Capture the cell that displays the provided text and extract its [X, Y] central coordinate. 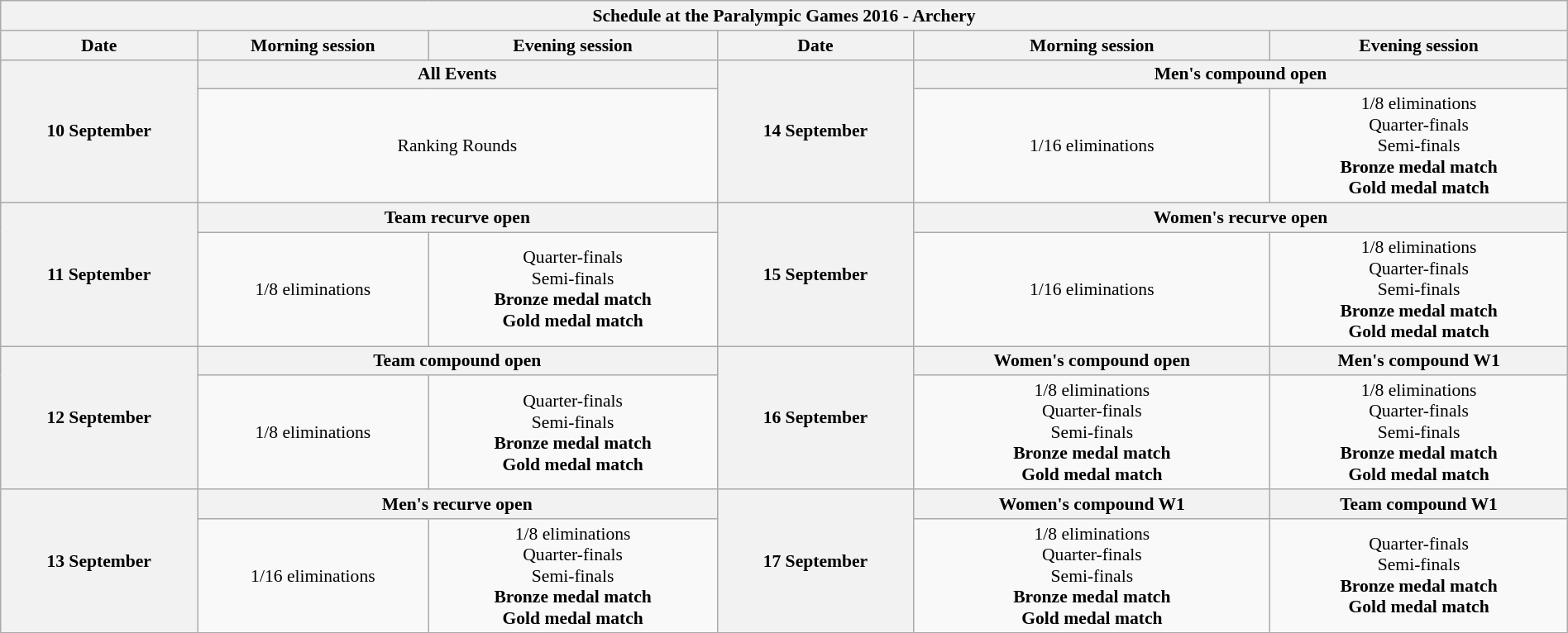
Team recurve open [457, 218]
Men's recurve open [457, 504]
Team compound open [457, 361]
Men's compound W1 [1419, 361]
All Events [457, 74]
15 September [815, 274]
Women's compound open [1092, 361]
17 September [815, 560]
Women's compound W1 [1092, 504]
12 September [99, 418]
Men's compound open [1241, 74]
Ranking Rounds [457, 146]
13 September [99, 560]
11 September [99, 274]
Team compound W1 [1419, 504]
16 September [815, 418]
Schedule at the Paralympic Games 2016 - Archery [784, 16]
10 September [99, 131]
Women's recurve open [1241, 218]
14 September [815, 131]
